Provide the (x, y) coordinate of the cell's center where the given text is located.  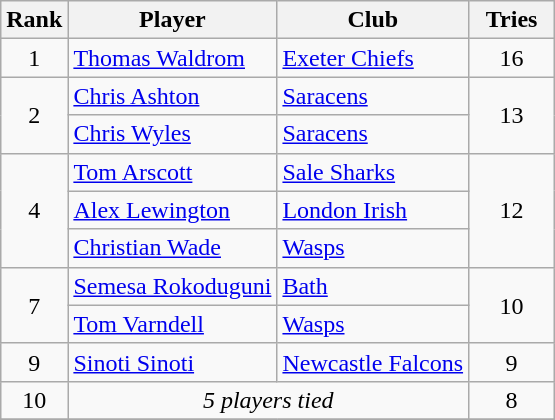
8 (512, 400)
4 (34, 210)
Rank (34, 20)
16 (512, 58)
London Irish (373, 210)
Chris Ashton (172, 96)
2 (34, 115)
13 (512, 115)
Exeter Chiefs (373, 58)
Newcastle Falcons (373, 362)
Tom Varndell (172, 324)
Club (373, 20)
Thomas Waldrom (172, 58)
Christian Wade (172, 248)
Tom Arscott (172, 172)
Tries (512, 20)
7 (34, 305)
Player (172, 20)
Sale Sharks (373, 172)
12 (512, 210)
Sinoti Sinoti (172, 362)
Semesa Rokoduguni (172, 286)
Bath (373, 286)
5 players tied (268, 400)
Alex Lewington (172, 210)
Chris Wyles (172, 134)
1 (34, 58)
